From the cell containing the given text, extract its center point as (X, Y) coordinate. 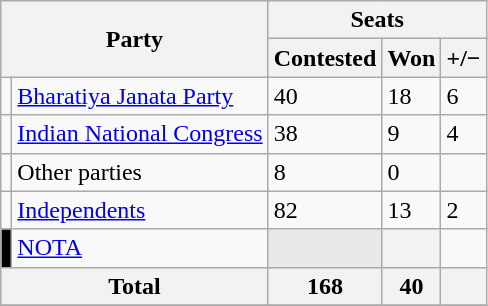
NOTA (140, 248)
82 (325, 210)
0 (412, 172)
13 (412, 210)
Seats (377, 20)
9 (412, 134)
Party (134, 39)
6 (464, 96)
Other parties (140, 172)
Won (412, 58)
4 (464, 134)
18 (412, 96)
2 (464, 210)
8 (325, 172)
Contested (325, 58)
+/− (464, 58)
Total (134, 286)
Indian National Congress (140, 134)
38 (325, 134)
Bharatiya Janata Party (140, 96)
Independents (140, 210)
168 (325, 286)
